Capture the cell that displays the provided text and extract its (X, Y) central coordinate. 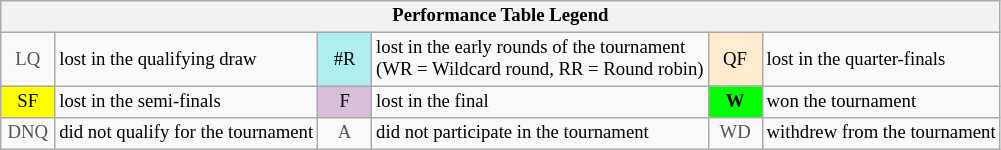
lost in the semi-finals (186, 102)
lost in the quarter-finals (881, 60)
lost in the qualifying draw (186, 60)
#R (345, 60)
QF (735, 60)
lost in the early rounds of the tournament(WR = Wildcard round, RR = Round robin) (540, 60)
Performance Table Legend (500, 16)
DNQ (28, 134)
lost in the final (540, 102)
F (345, 102)
A (345, 134)
LQ (28, 60)
did not qualify for the tournament (186, 134)
SF (28, 102)
won the tournament (881, 102)
withdrew from the tournament (881, 134)
W (735, 102)
WD (735, 134)
did not participate in the tournament (540, 134)
